Capture the cell that displays the provided text and extract its (X, Y) central coordinate. 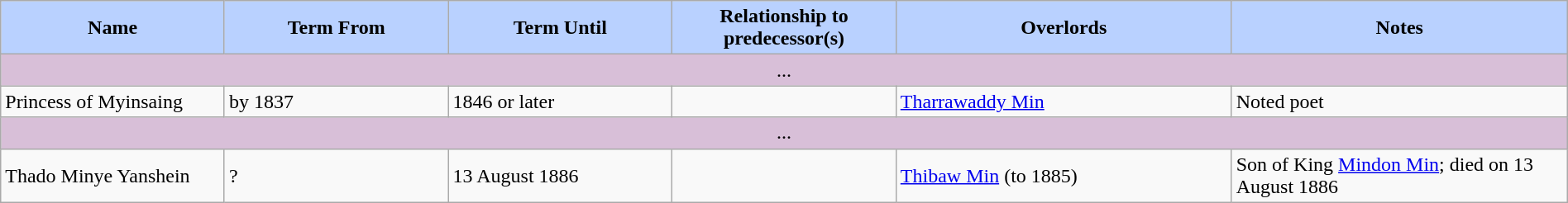
Term From (336, 28)
by 1837 (336, 101)
Thibaw Min (to 1885) (1064, 175)
Relationship to predecessor(s) (784, 28)
Term Until (561, 28)
Thado Minye Yanshein (112, 175)
Noted poet (1399, 101)
Son of King Mindon Min; died on 13 August 1886 (1399, 175)
Notes (1399, 28)
Tharrawaddy Min (1064, 101)
Princess of Myinsaing (112, 101)
Name (112, 28)
? (336, 175)
13 August 1886 (561, 175)
Overlords (1064, 28)
1846 or later (561, 101)
